Return [X, Y] of the center of cell containing provided text 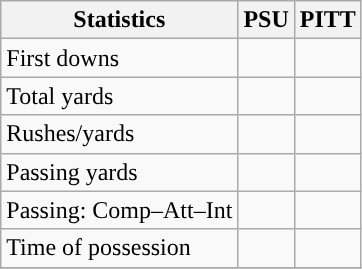
Statistics [120, 20]
Total yards [120, 96]
Passing yards [120, 172]
Rushes/yards [120, 134]
First downs [120, 58]
Passing: Comp–Att–Int [120, 210]
Time of possession [120, 248]
PSU [266, 20]
PITT [328, 20]
